Provide the (x, y) coordinate of the cell's center where the given text is located.  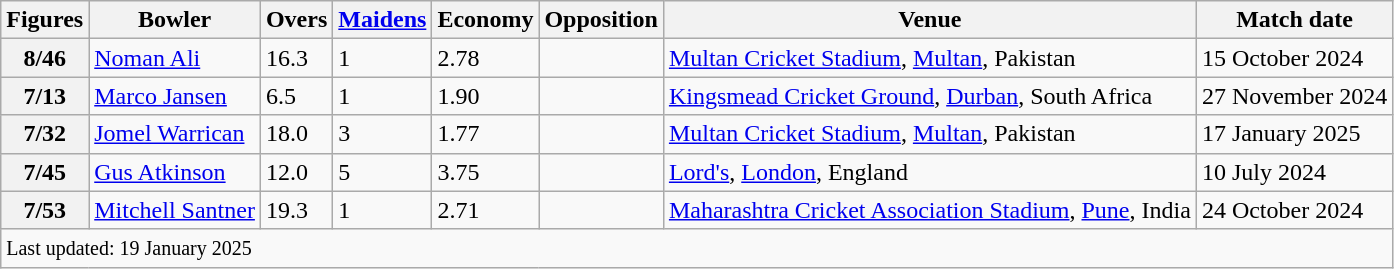
Noman Ali (175, 58)
15 October 2024 (1294, 58)
2.78 (486, 58)
Mitchell Santner (175, 210)
7/32 (45, 134)
8/46 (45, 58)
Maidens (382, 20)
6.5 (296, 96)
3.75 (486, 172)
Lord's, London, England (930, 172)
2.71 (486, 210)
Overs (296, 20)
1.77 (486, 134)
Opposition (601, 20)
Figures (45, 20)
19.3 (296, 210)
Match date (1294, 20)
7/45 (45, 172)
7/53 (45, 210)
10 July 2024 (1294, 172)
24 October 2024 (1294, 210)
7/13 (45, 96)
27 November 2024 (1294, 96)
12.0 (296, 172)
Gus Atkinson (175, 172)
Marco Jansen (175, 96)
1.90 (486, 96)
Economy (486, 20)
18.0 (296, 134)
Bowler (175, 20)
16.3 (296, 58)
Jomel Warrican (175, 134)
Last updated: 19 January 2025 (697, 248)
3 (382, 134)
5 (382, 172)
Maharashtra Cricket Association Stadium, Pune, India (930, 210)
Kingsmead Cricket Ground, Durban, South Africa (930, 96)
17 January 2025 (1294, 134)
Venue (930, 20)
